Search for the cell housing the specified text and yield its (X, Y) center coordinate. 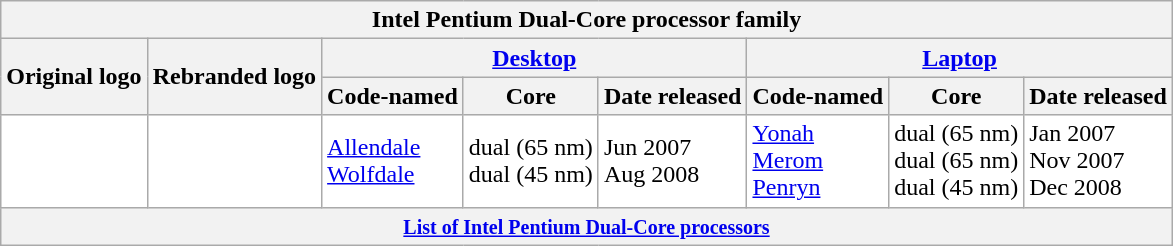
YonahMeromPenryn (818, 161)
AllendaleWolfdale (393, 161)
Original logo (74, 77)
Rebranded logo (234, 77)
dual (65 nm)dual (45 nm) (530, 161)
Jun 2007Aug 2008 (672, 161)
Intel Pentium Dual-Core processor family (587, 20)
Laptop (960, 58)
List of Intel Pentium Dual-Core processors (587, 226)
dual (65 nm)dual (65 nm)dual (45 nm) (956, 161)
Desktop (534, 58)
Jan 2007Nov 2007Dec 2008 (1098, 161)
